Detect which cell encompasses the target text, then output its (x, y) center coordinate. 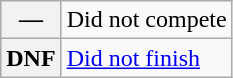
Did not compete (146, 20)
Did not finish (146, 58)
DNF (31, 58)
— (31, 20)
